Find where the given text appears and provide that cell's center as [x, y] coordinate. 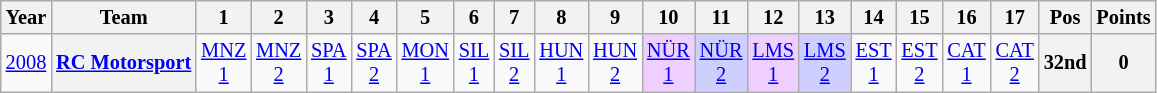
16 [966, 17]
HUN1 [561, 63]
14 [874, 17]
HUN2 [615, 63]
15 [920, 17]
3 [328, 17]
NÜR1 [668, 63]
RC Motorsport [124, 63]
2 [278, 17]
12 [773, 17]
SPA1 [328, 63]
MNZ1 [224, 63]
Points [1124, 17]
7 [514, 17]
SPA2 [374, 63]
EST1 [874, 63]
CAT1 [966, 63]
Team [124, 17]
8 [561, 17]
4 [374, 17]
10 [668, 17]
SIL2 [514, 63]
Pos [1066, 17]
6 [474, 17]
5 [426, 17]
32nd [1066, 63]
LMS2 [825, 63]
9 [615, 17]
MON1 [426, 63]
LMS1 [773, 63]
NÜR2 [722, 63]
EST2 [920, 63]
17 [1015, 17]
2008 [26, 63]
13 [825, 17]
SIL1 [474, 63]
CAT2 [1015, 63]
MNZ2 [278, 63]
Year [26, 17]
0 [1124, 63]
11 [722, 17]
1 [224, 17]
